Extract the (X, Y) coordinate from the center of the cell holding the provided text.  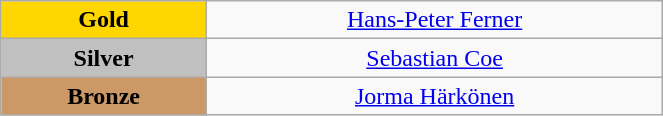
Silver (104, 58)
Jorma Härkönen (434, 96)
Bronze (104, 96)
Sebastian Coe (434, 58)
Hans-Peter Ferner (434, 20)
Gold (104, 20)
